From the cell containing the given text, extract its center point as [X, Y] coordinate. 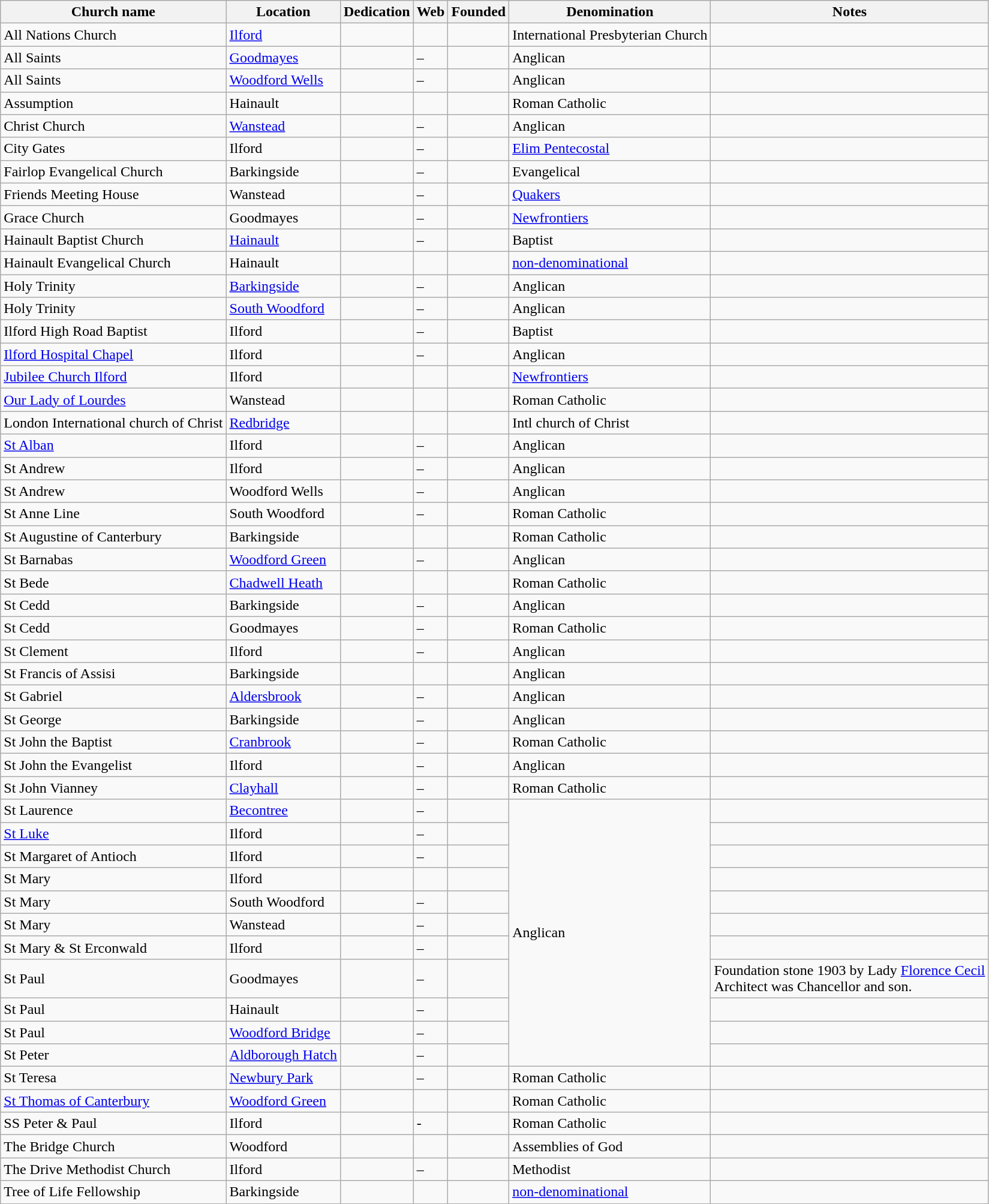
St Luke [113, 833]
Clayhall [283, 788]
Hainault Baptist Church [113, 240]
St Augustine of Canterbury [113, 537]
The Drive Methodist Church [113, 1169]
Grace Church [113, 217]
St John the Baptist [113, 742]
Location [283, 12]
Newbury Park [283, 1078]
Becontree [283, 811]
St John Vianney [113, 788]
Founded [479, 12]
Notes [849, 12]
St George [113, 720]
St Teresa [113, 1078]
St Mary & St Erconwald [113, 947]
London International church of Christ [113, 423]
St Alban [113, 446]
Chadwell Heath [283, 582]
Jubilee Church Ilford [113, 377]
Woodford Bridge [283, 1032]
St Thomas of Canterbury [113, 1101]
Methodist [610, 1169]
Friends Meeting House [113, 194]
City Gates [113, 149]
Assumption [113, 103]
Hainault Evangelical Church [113, 263]
Woodford [283, 1146]
Web [431, 12]
St Barnabas [113, 559]
Evangelical [610, 171]
- [431, 1124]
Ilford Hospital Chapel [113, 354]
International Presbyterian Church [610, 35]
All Nations Church [113, 35]
St Anne Line [113, 514]
Dedication [377, 12]
St Bede [113, 582]
Redbridge [283, 423]
Aldersbrook [283, 697]
St John the Evangelist [113, 765]
Foundation stone 1903 by Lady Florence CecilArchitect was Chancellor and son. [849, 979]
Christ Church [113, 126]
Denomination [610, 12]
The Bridge Church [113, 1146]
Quakers [610, 194]
St Francis of Assisi [113, 674]
St Margaret of Antioch [113, 856]
St Peter [113, 1055]
Church name [113, 12]
Assemblies of God [610, 1146]
St Laurence [113, 811]
Elim Pentecostal [610, 149]
Intl church of Christ [610, 423]
Tree of Life Fellowship [113, 1192]
SS Peter & Paul [113, 1124]
Cranbrook [283, 742]
St Clement [113, 651]
Fairlop Evangelical Church [113, 171]
Our Lady of Lourdes [113, 400]
Ilford High Road Baptist [113, 332]
St Gabriel [113, 697]
Aldborough Hatch [283, 1055]
